Pinpoint the cell where the given text exists, returning its [X, Y] midpoint coordinate. 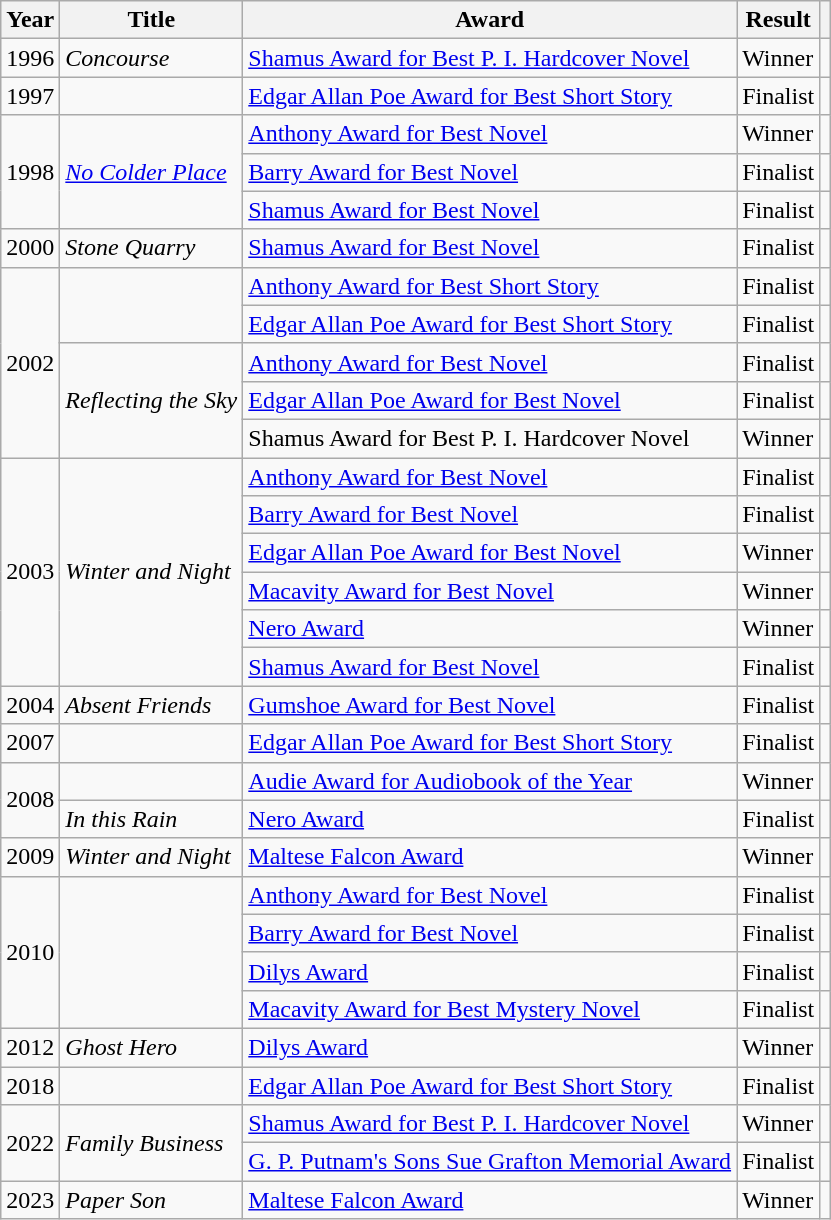
Macavity Award for Best Mystery Novel [490, 1009]
2000 [30, 248]
2004 [30, 705]
Result [778, 20]
2012 [30, 1047]
2010 [30, 952]
Paper Son [152, 1200]
2007 [30, 743]
2009 [30, 857]
2003 [30, 572]
Concourse [152, 58]
2002 [30, 362]
Reflecting the Sky [152, 400]
Stone Quarry [152, 248]
Gumshoe Award for Best Novel [490, 705]
Audie Award for Audiobook of the Year [490, 781]
Year [30, 20]
2022 [30, 1143]
2008 [30, 800]
1996 [30, 58]
In this Rain [152, 819]
1997 [30, 96]
2018 [30, 1085]
Family Business [152, 1143]
Award [490, 20]
1998 [30, 172]
Anthony Award for Best Short Story [490, 286]
G. P. Putnam's Sons Sue Grafton Memorial Award [490, 1162]
Absent Friends [152, 705]
No Colder Place [152, 172]
2023 [30, 1200]
Macavity Award for Best Novel [490, 591]
Title [152, 20]
Ghost Hero [152, 1047]
